Return the [x, y] coordinate for the center point of the cell that contains the specified text.  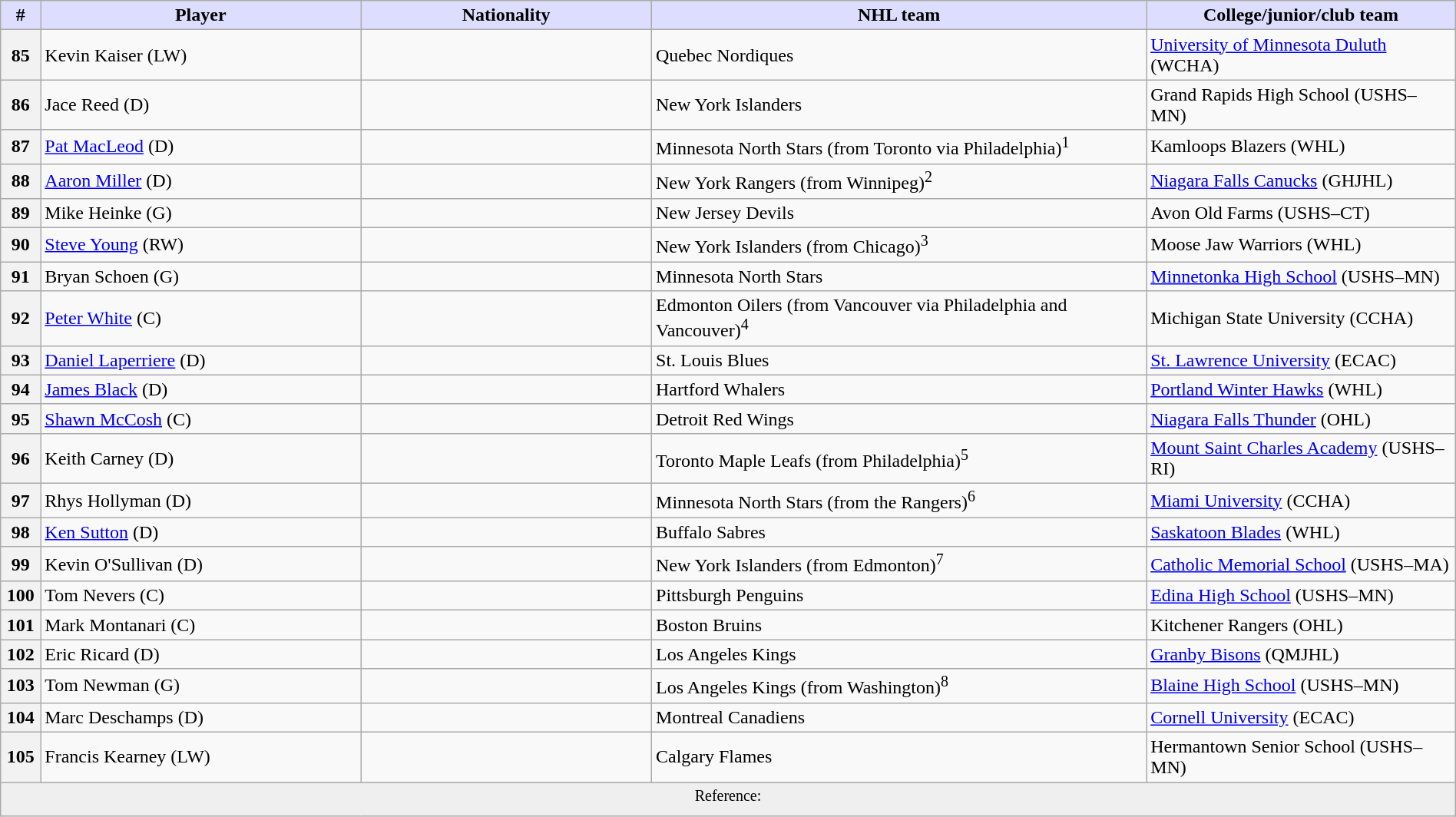
Rhys Hollyman (D) [201, 501]
93 [21, 360]
Miami University (CCHA) [1301, 501]
Edmonton Oilers (from Vancouver via Philadelphia and Vancouver)4 [899, 319]
105 [21, 757]
102 [21, 654]
Minnesota North Stars [899, 276]
New Jersey Devils [899, 213]
Minnesota North Stars (from the Rangers)6 [899, 501]
Quebec Nordiques [899, 55]
86 [21, 104]
Moose Jaw Warriors (WHL) [1301, 244]
Tom Nevers (C) [201, 596]
New York Islanders (from Chicago)3 [899, 244]
97 [21, 501]
Calgary Flames [899, 757]
Tom Newman (G) [201, 686]
Mike Heinke (G) [201, 213]
96 [21, 458]
Nationality [507, 15]
Kitchener Rangers (OHL) [1301, 625]
College/junior/club team [1301, 15]
99 [21, 564]
91 [21, 276]
89 [21, 213]
Blaine High School (USHS–MN) [1301, 686]
University of Minnesota Duluth (WCHA) [1301, 55]
New York Islanders (from Edmonton)7 [899, 564]
St. Lawrence University (ECAC) [1301, 360]
Hartford Whalers [899, 389]
New York Islanders [899, 104]
88 [21, 181]
94 [21, 389]
Granby Bisons (QMJHL) [1301, 654]
Mark Montanari (C) [201, 625]
Kevin Kaiser (LW) [201, 55]
Buffalo Sabres [899, 532]
Keith Carney (D) [201, 458]
Pittsburgh Penguins [899, 596]
Reference: [728, 800]
Edina High School (USHS–MN) [1301, 596]
Michigan State University (CCHA) [1301, 319]
104 [21, 717]
90 [21, 244]
92 [21, 319]
James Black (D) [201, 389]
Hermantown Senior School (USHS–MN) [1301, 757]
Marc Deschamps (D) [201, 717]
Los Angeles Kings [899, 654]
Los Angeles Kings (from Washington)8 [899, 686]
Avon Old Farms (USHS–CT) [1301, 213]
Pat MacLeod (D) [201, 147]
100 [21, 596]
Portland Winter Hawks (WHL) [1301, 389]
87 [21, 147]
Jace Reed (D) [201, 104]
Niagara Falls Thunder (OHL) [1301, 418]
Kamloops Blazers (WHL) [1301, 147]
Bryan Schoen (G) [201, 276]
Minnesota North Stars (from Toronto via Philadelphia)1 [899, 147]
Ken Sutton (D) [201, 532]
Saskatoon Blades (WHL) [1301, 532]
Mount Saint Charles Academy (USHS–RI) [1301, 458]
Niagara Falls Canucks (GHJHL) [1301, 181]
95 [21, 418]
Aaron Miller (D) [201, 181]
101 [21, 625]
98 [21, 532]
Cornell University (ECAC) [1301, 717]
Player [201, 15]
Grand Rapids High School (USHS–MN) [1301, 104]
Kevin O'Sullivan (D) [201, 564]
# [21, 15]
Minnetonka High School (USHS–MN) [1301, 276]
Eric Ricard (D) [201, 654]
Montreal Canadiens [899, 717]
Shawn McCosh (C) [201, 418]
Detroit Red Wings [899, 418]
Daniel Laperriere (D) [201, 360]
103 [21, 686]
Peter White (C) [201, 319]
New York Rangers (from Winnipeg)2 [899, 181]
Toronto Maple Leafs (from Philadelphia)5 [899, 458]
Francis Kearney (LW) [201, 757]
St. Louis Blues [899, 360]
Boston Bruins [899, 625]
Catholic Memorial School (USHS–MA) [1301, 564]
85 [21, 55]
NHL team [899, 15]
Steve Young (RW) [201, 244]
